Locate the cell with the specified text and output its (x, y) center coordinate. 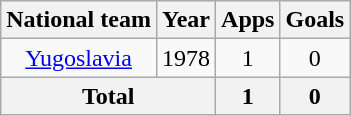
National team (79, 20)
Yugoslavia (79, 58)
Year (186, 20)
Goals (315, 20)
Total (108, 96)
Apps (248, 20)
1978 (186, 58)
